Return (X, Y) of the center of cell containing provided text 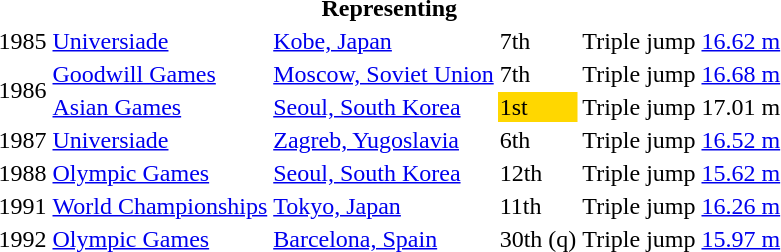
Zagreb, Yugoslavia (384, 140)
Goodwill Games (160, 74)
11th (538, 206)
World Championships (160, 206)
Olympic Games (160, 173)
12th (538, 173)
6th (538, 140)
1st (538, 107)
Asian Games (160, 107)
Kobe, Japan (384, 41)
Moscow, Soviet Union (384, 74)
Tokyo, Japan (384, 206)
